Return the (X, Y) coordinate for the center point of the cell that contains the specified text.  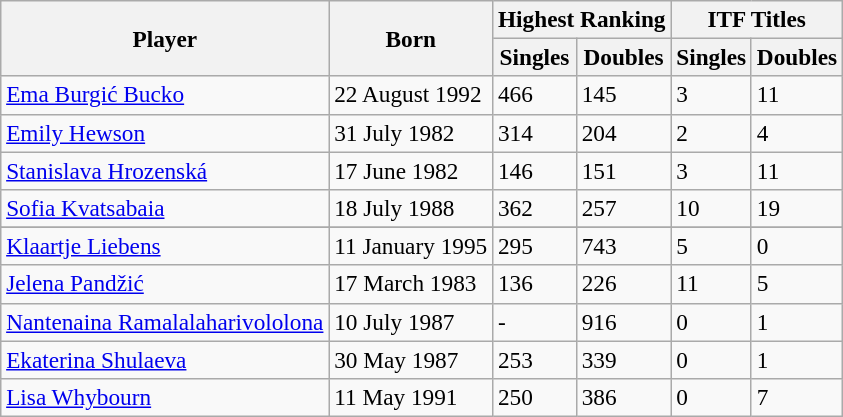
17 June 1982 (411, 170)
145 (624, 95)
Nantenaina Ramalalaharivololona (165, 322)
362 (535, 208)
Stanislava Hrozenská (165, 170)
10 July 1987 (411, 322)
386 (624, 397)
146 (535, 170)
466 (535, 95)
314 (535, 133)
Player (165, 38)
Born (411, 38)
250 (535, 397)
295 (535, 246)
743 (624, 246)
- (535, 322)
226 (624, 284)
10 (712, 208)
Klaartje Liebens (165, 246)
Highest Ranking (582, 19)
22 August 1992 (411, 95)
11 May 1991 (411, 397)
Jelena Pandžić (165, 284)
18 July 1988 (411, 208)
151 (624, 170)
257 (624, 208)
Sofia Kvatsabaia (165, 208)
204 (624, 133)
2 (712, 133)
916 (624, 322)
136 (535, 284)
17 March 1983 (411, 284)
11 January 1995 (411, 246)
Lisa Whybourn (165, 397)
30 May 1987 (411, 359)
Ema Burgić Bucko (165, 95)
4 (796, 133)
339 (624, 359)
Ekaterina Shulaeva (165, 359)
ITF Titles (757, 19)
Emily Hewson (165, 133)
19 (796, 208)
253 (535, 359)
31 July 1982 (411, 133)
7 (796, 397)
